Detect which cell encompasses the target text, then output its [X, Y] center coordinate. 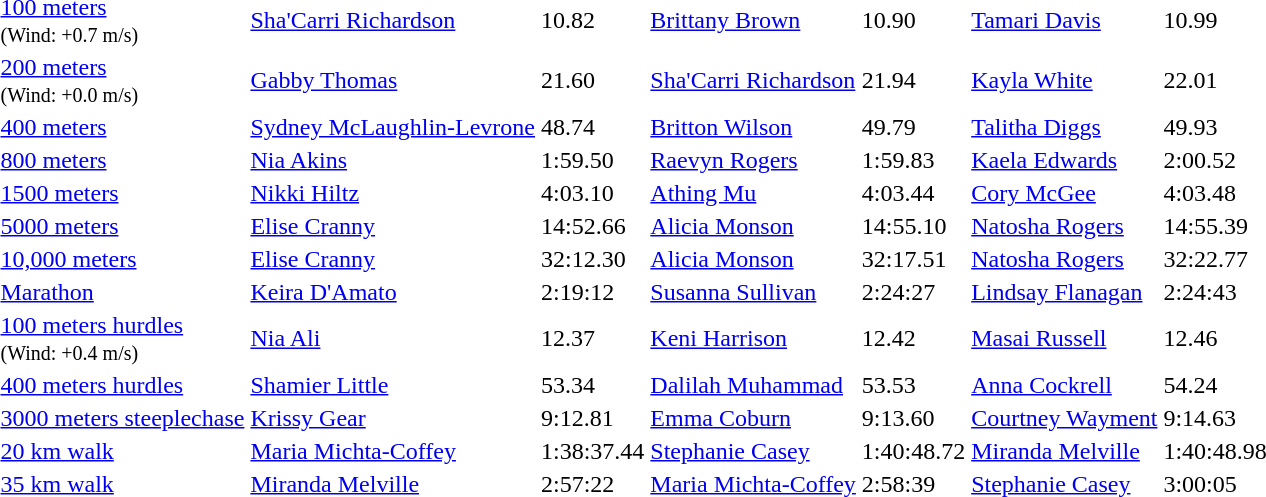
14:52.66 [593, 226]
48.74 [593, 127]
Nia Akins [393, 160]
Talitha Diggs [1064, 127]
4:03.44 [913, 193]
Dalilah Muhammad [753, 385]
Krissy Gear [393, 418]
53.53 [913, 385]
Miranda Melville [1064, 451]
Masai Russell [1064, 338]
Gabby Thomas [393, 80]
1:59.83 [913, 160]
Sha'Carri Richardson [753, 80]
1:40:48.72 [913, 451]
Raevyn Rogers [753, 160]
Susanna Sullivan [753, 292]
9:13.60 [913, 418]
Nikki Hiltz [393, 193]
Kayla White [1064, 80]
Maria Michta-Coffey [393, 451]
32:17.51 [913, 259]
1:38:37.44 [593, 451]
Kaela Edwards [1064, 160]
Stephanie Casey [753, 451]
32:12.30 [593, 259]
Shamier Little [393, 385]
Anna Cockrell [1064, 385]
Cory McGee [1064, 193]
Sydney McLaughlin-Levrone [393, 127]
4:03.10 [593, 193]
12.37 [593, 338]
Nia Ali [393, 338]
21.60 [593, 80]
12.42 [913, 338]
Athing Mu [753, 193]
14:55.10 [913, 226]
2:19:12 [593, 292]
Britton Wilson [753, 127]
Lindsay Flanagan [1064, 292]
53.34 [593, 385]
Courtney Wayment [1064, 418]
2:24:27 [913, 292]
1:59.50 [593, 160]
Keira D'Amato [393, 292]
21.94 [913, 80]
9:12.81 [593, 418]
49.79 [913, 127]
Keni Harrison [753, 338]
Emma Coburn [753, 418]
